From the cell containing the given text, extract its center point as (x, y) coordinate. 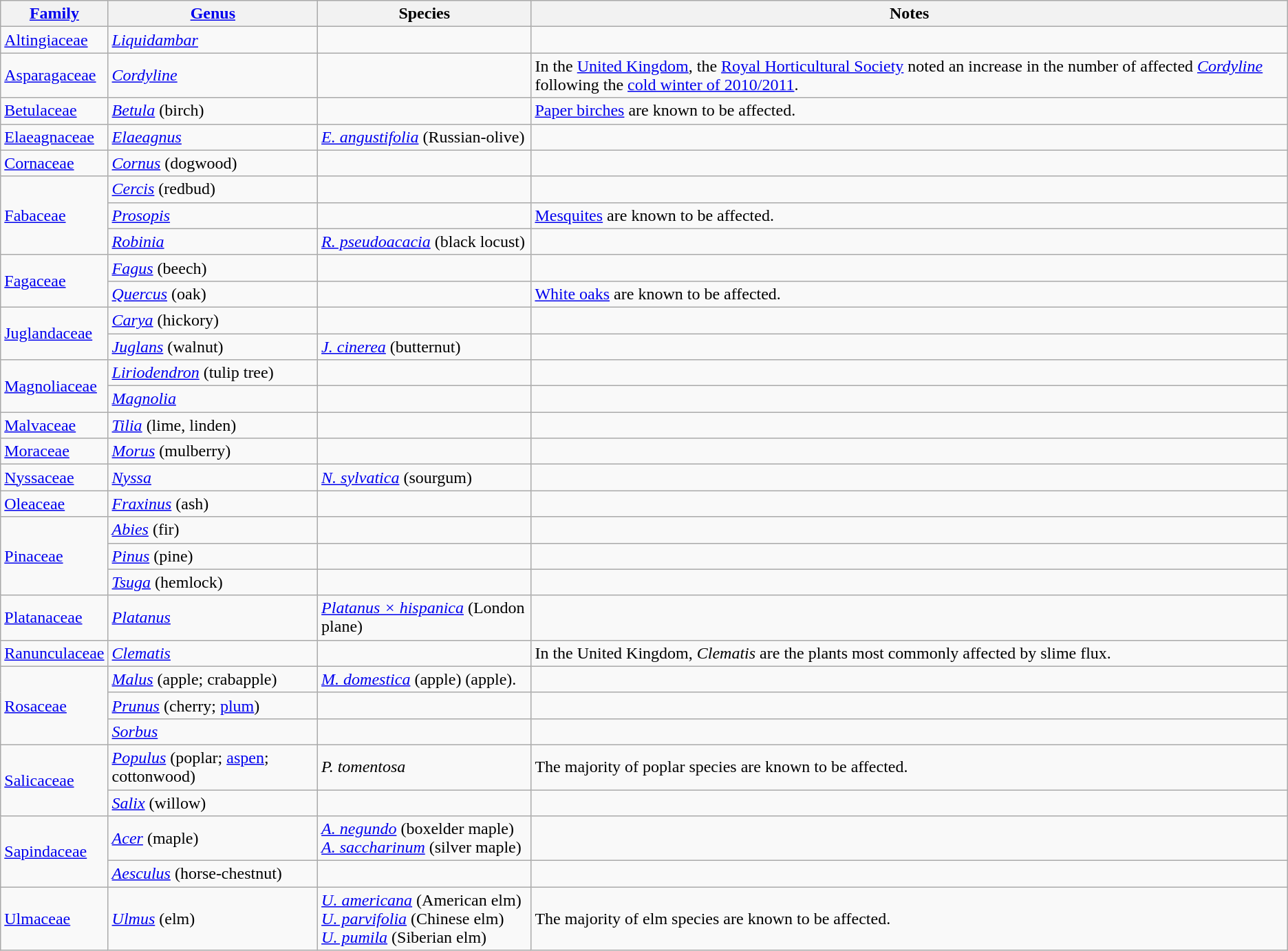
Altingiaceae (54, 40)
M. domestica (apple) (apple). (425, 679)
Morus (mulberry) (213, 451)
Juglans (walnut) (213, 346)
U. americana (American elm)U. parvifolia (Chinese elm)U. pumila (Siberian elm) (425, 919)
Magnolia (213, 399)
Prosopis (213, 215)
Acer (maple) (213, 838)
Fabaceae (54, 215)
Genus (213, 14)
Rosaceae (54, 705)
Family (54, 14)
Carya (hickory) (213, 320)
Platanaceae (54, 618)
The majority of poplar species are known to be affected. (910, 767)
Platanus × hispanica (London plane) (425, 618)
Fagus (beech) (213, 268)
In the United Kingdom, the Royal Horticultural Society noted an increase in the number of affected Cordyline following the cold winter of 2010/2011. (910, 76)
Nyssa (213, 478)
Salicaceae (54, 780)
Cornus (dogwood) (213, 163)
The majority of elm species are known to be affected. (910, 919)
Quercus (oak) (213, 294)
Populus (poplar; aspen; cottonwood) (213, 767)
Nyssaceae (54, 478)
Betulaceae (54, 111)
Pinaceae (54, 556)
Oleaceae (54, 504)
Ranunculaceae (54, 653)
Species (425, 14)
P. tomentosa (425, 767)
Ulmaceae (54, 919)
Fagaceae (54, 281)
Juglandaceae (54, 333)
Liriodendron (tulip tree) (213, 373)
Abies (fir) (213, 530)
Malvaceae (54, 425)
Malus (apple; crabapple) (213, 679)
Clematis (213, 653)
Paper birches are known to be affected. (910, 111)
Fraxinus (ash) (213, 504)
Cordyline (213, 76)
A. negundo (boxelder maple)A. saccharinum (silver maple) (425, 838)
Liquidambar (213, 40)
White oaks are known to be affected. (910, 294)
Robinia (213, 242)
Sorbus (213, 731)
Asparagaceae (54, 76)
Tilia (lime, linden) (213, 425)
In the United Kingdom, Clematis are the plants most commonly affected by slime flux. (910, 653)
N. sylvatica (sourgum) (425, 478)
Sapindaceae (54, 852)
Mesquites are known to be affected. (910, 215)
Elaeagnus (213, 137)
Platanus (213, 618)
R. pseudoacacia (black locust) (425, 242)
Cornaceae (54, 163)
Aesculus (horse-chestnut) (213, 874)
Notes (910, 14)
Elaeagnaceae (54, 137)
E. angustifolia (Russian-olive) (425, 137)
Magnoliaceae (54, 386)
J. cinerea (butternut) (425, 346)
Betula (birch) (213, 111)
Cercis (redbud) (213, 189)
Salix (willow) (213, 803)
Tsuga (hemlock) (213, 582)
Moraceae (54, 451)
Prunus (cherry; plum) (213, 705)
Pinus (pine) (213, 556)
Ulmus (elm) (213, 919)
